Detect which cell encompasses the target text, then output its (x, y) center coordinate. 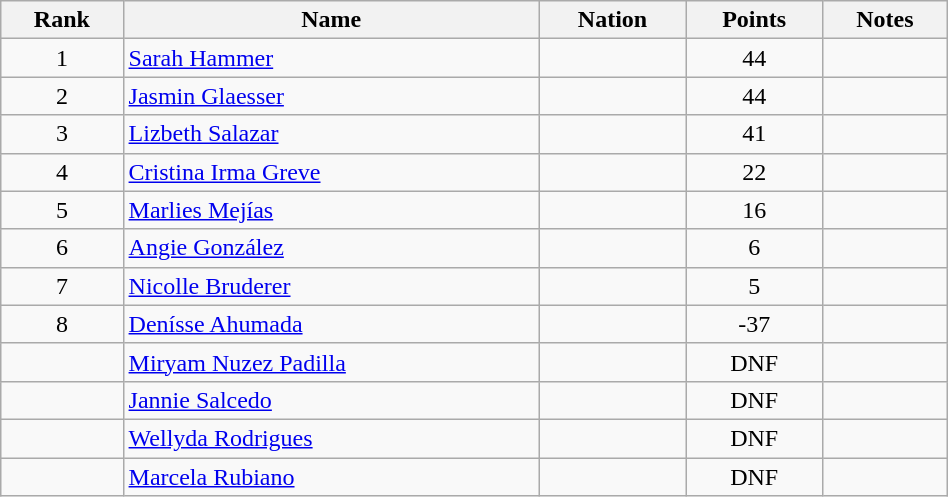
41 (754, 134)
Jasmin Glaesser (331, 96)
Nicolle Bruderer (331, 286)
Marlies Mejías (331, 210)
Wellyda Rodrigues (331, 438)
Rank (62, 20)
Jannie Salcedo (331, 400)
Sarah Hammer (331, 58)
Notes (886, 20)
8 (62, 324)
Cristina Irma Greve (331, 172)
Marcela Rubiano (331, 477)
Denísse Ahumada (331, 324)
Angie González (331, 248)
16 (754, 210)
1 (62, 58)
3 (62, 134)
7 (62, 286)
Points (754, 20)
-37 (754, 324)
22 (754, 172)
2 (62, 96)
Name (331, 20)
4 (62, 172)
Lizbeth Salazar (331, 134)
Nation (612, 20)
Miryam Nuzez Padilla (331, 362)
